Capture the cell that displays the provided text and extract its (X, Y) central coordinate. 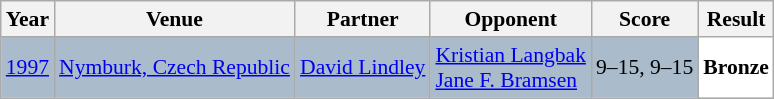
Nymburk, Czech Republic (174, 68)
1997 (28, 68)
Partner (362, 19)
Venue (174, 19)
David Lindley (362, 68)
Result (736, 19)
Bronze (736, 68)
Opponent (510, 19)
Kristian Langbak Jane F. Bramsen (510, 68)
Score (644, 19)
9–15, 9–15 (644, 68)
Year (28, 19)
